For the text-containing cell, return its midpoint in (X, Y) coordinate format. 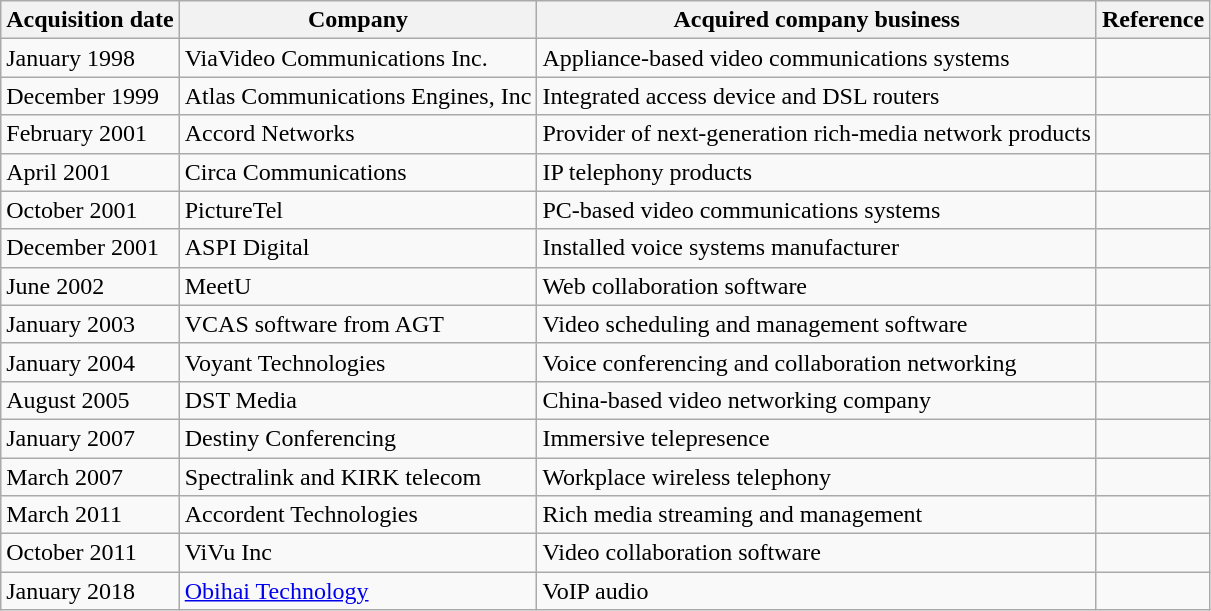
Spectralink and KIRK telecom (358, 477)
MeetU (358, 286)
February 2001 (90, 134)
Destiny Conferencing (358, 438)
PictureTel (358, 210)
ViaVideo Communications Inc. (358, 58)
October 2001 (90, 210)
January 1998 (90, 58)
Installed voice systems manufacturer (817, 248)
January 2007 (90, 438)
PC-based video communications systems (817, 210)
March 2011 (90, 515)
Reference (1152, 20)
January 2004 (90, 362)
ViVu Inc (358, 553)
Atlas Communications Engines, Inc (358, 96)
Voyant Technologies (358, 362)
Appliance-based video communications systems (817, 58)
June 2002 (90, 286)
Video collaboration software (817, 553)
October 2011 (90, 553)
Obihai Technology (358, 591)
Company (358, 20)
March 2007 (90, 477)
IP telephony products (817, 172)
Provider of next-generation rich-media network products (817, 134)
VoIP audio (817, 591)
ASPI Digital (358, 248)
Rich media streaming and management (817, 515)
DST Media (358, 400)
Integrated access device and DSL routers (817, 96)
Acquisition date (90, 20)
Immersive telepresence (817, 438)
Acquired company business (817, 20)
Circa Communications (358, 172)
December 1999 (90, 96)
Voice conferencing and collaboration networking (817, 362)
January 2003 (90, 324)
December 2001 (90, 248)
January 2018 (90, 591)
April 2001 (90, 172)
Accord Networks (358, 134)
China-based video networking company (817, 400)
Video scheduling and management software (817, 324)
Workplace wireless telephony (817, 477)
VCAS software from AGT (358, 324)
Web collaboration software (817, 286)
August 2005 (90, 400)
Accordent Technologies (358, 515)
